Determine the [X, Y] coordinate at the center of the cell enclosing the given text.  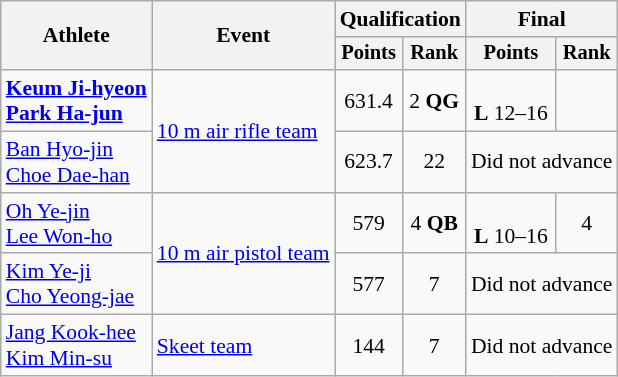
Oh Ye-jinLee Won-ho [76, 224]
Athlete [76, 36]
Ban Hyo-jinChoe Dae-han [76, 162]
L 10–16 [511, 224]
4 [587, 224]
4 QB [434, 224]
10 m air pistol team [244, 254]
623.7 [369, 162]
Kim Ye-jiCho Yeong-jae [76, 284]
2 QG [434, 100]
631.4 [369, 100]
Final [542, 19]
22 [434, 162]
Event [244, 36]
Keum Ji-hyeonPark Ha-jun [76, 100]
577 [369, 284]
Skeet team [244, 346]
579 [369, 224]
Jang Kook-heeKim Min-su [76, 346]
10 m air rifle team [244, 131]
144 [369, 346]
L 12–16 [511, 100]
Qualification [400, 19]
